Identify which cell holds the provided text, then report its (X, Y) central coordinate. 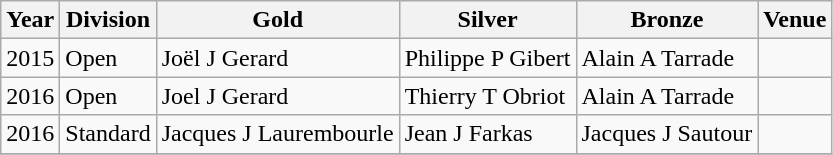
Venue (795, 20)
Gold (278, 20)
Standard (108, 134)
Joel J Gerard (278, 96)
Thierry T Obriot (488, 96)
Jacques J Sautour (667, 134)
Division (108, 20)
Jean J Farkas (488, 134)
Jacques J Laurembourle (278, 134)
Joël J Gerard (278, 58)
Bronze (667, 20)
Year (30, 20)
2015 (30, 58)
Philippe P Gibert (488, 58)
Silver (488, 20)
